Extract the (X, Y) coordinate from the center of the cell holding the provided text.  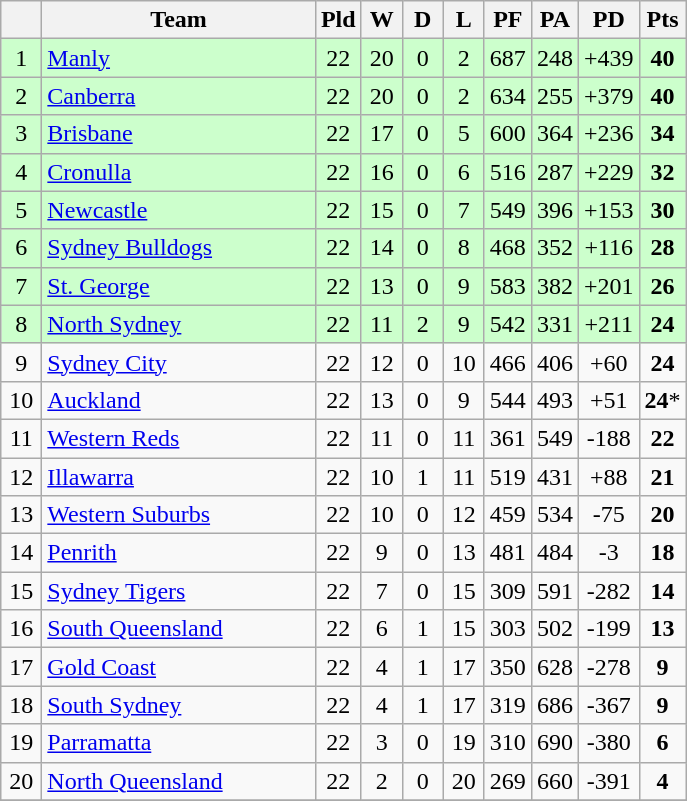
466 (508, 362)
-3 (608, 553)
459 (508, 515)
269 (508, 781)
287 (554, 172)
534 (554, 515)
350 (508, 667)
-75 (608, 515)
600 (508, 134)
382 (554, 286)
W (382, 20)
493 (554, 400)
309 (508, 591)
-367 (608, 705)
634 (508, 96)
542 (508, 324)
D (422, 20)
303 (508, 629)
Brisbane (179, 134)
+88 (608, 477)
406 (554, 362)
Team (179, 20)
+153 (608, 210)
310 (508, 743)
Sydney Tigers (179, 591)
North Queensland (179, 781)
361 (508, 438)
-199 (608, 629)
396 (554, 210)
South Queensland (179, 629)
Auckland (179, 400)
481 (508, 553)
Sydney City (179, 362)
-391 (608, 781)
PA (554, 20)
Sydney Bulldogs (179, 248)
Canberra (179, 96)
South Sydney (179, 705)
PD (608, 20)
628 (554, 667)
468 (508, 248)
St. George (179, 286)
28 (662, 248)
Cronulla (179, 172)
331 (554, 324)
34 (662, 134)
PF (508, 20)
583 (508, 286)
North Sydney (179, 324)
Manly (179, 58)
686 (554, 705)
L (464, 20)
+236 (608, 134)
+229 (608, 172)
-380 (608, 743)
Western Reds (179, 438)
-282 (608, 591)
431 (554, 477)
660 (554, 781)
687 (508, 58)
516 (508, 172)
319 (508, 705)
Pts (662, 20)
484 (554, 553)
591 (554, 591)
+60 (608, 362)
248 (554, 58)
364 (554, 134)
Parramatta (179, 743)
-278 (608, 667)
-188 (608, 438)
32 (662, 172)
255 (554, 96)
544 (508, 400)
24* (662, 400)
30 (662, 210)
502 (554, 629)
519 (508, 477)
Western Suburbs (179, 515)
Penrith (179, 553)
Newcastle (179, 210)
+116 (608, 248)
Pld (338, 20)
352 (554, 248)
+439 (608, 58)
Illawarra (179, 477)
+51 (608, 400)
+201 (608, 286)
690 (554, 743)
+379 (608, 96)
+211 (608, 324)
Gold Coast (179, 667)
26 (662, 286)
21 (662, 477)
